Find where the given text appears and provide that cell's center as [X, Y] coordinate. 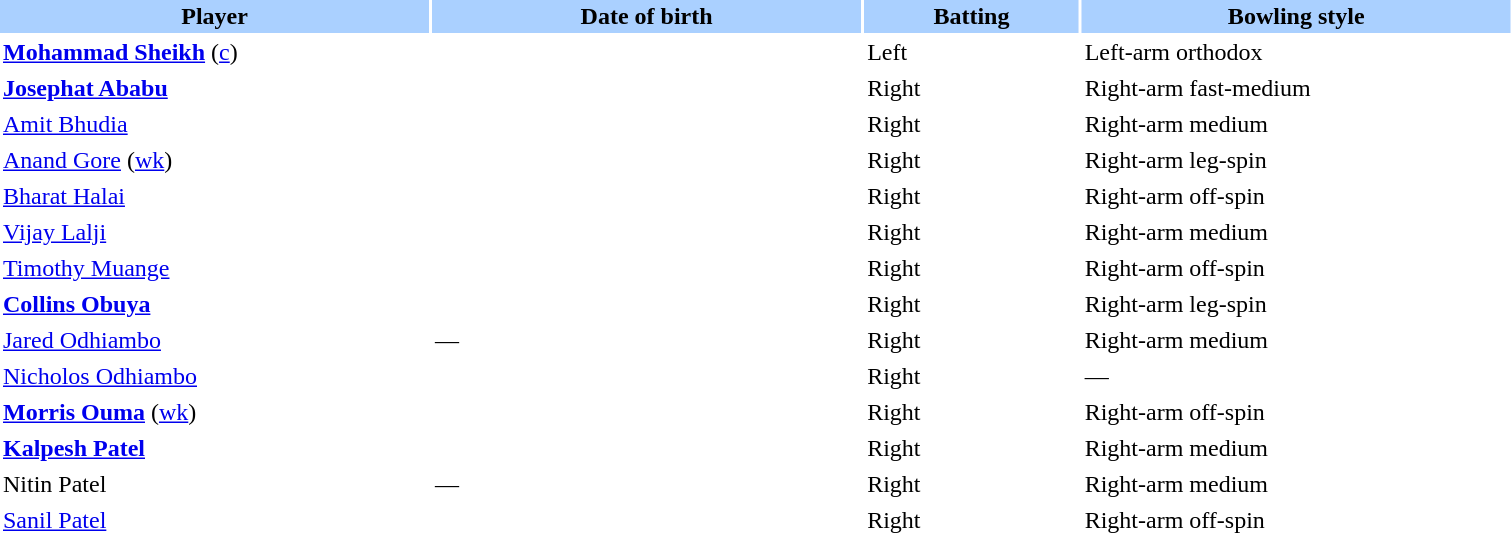
Nicholos Odhiambo [214, 376]
Right-arm fast-medium [1296, 88]
Kalpesh Patel [214, 448]
Timothy Muange [214, 268]
Bharat Halai [214, 196]
Mohammad Sheikh (c) [214, 52]
Collins Obuya [214, 304]
Morris Ouma (wk) [214, 412]
Jared Odhiambo [214, 340]
Bowling style [1296, 16]
Vijay Lalji [214, 232]
Amit Bhudia [214, 124]
Player [214, 16]
Anand Gore (wk) [214, 160]
Left [972, 52]
Batting [972, 16]
Date of birth [646, 16]
Nitin Patel [214, 484]
Josephat Ababu [214, 88]
Left-arm orthodox [1296, 52]
